Pinpoint the cell where the given text exists, returning its [X, Y] midpoint coordinate. 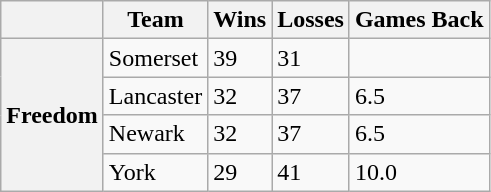
39 [240, 58]
Lancaster [155, 96]
York [155, 172]
41 [311, 172]
Games Back [419, 20]
Losses [311, 20]
Somerset [155, 58]
Newark [155, 134]
Wins [240, 20]
Team [155, 20]
31 [311, 58]
10.0 [419, 172]
29 [240, 172]
Freedom [52, 115]
